Locate the cell with the specified text and output its (x, y) center coordinate. 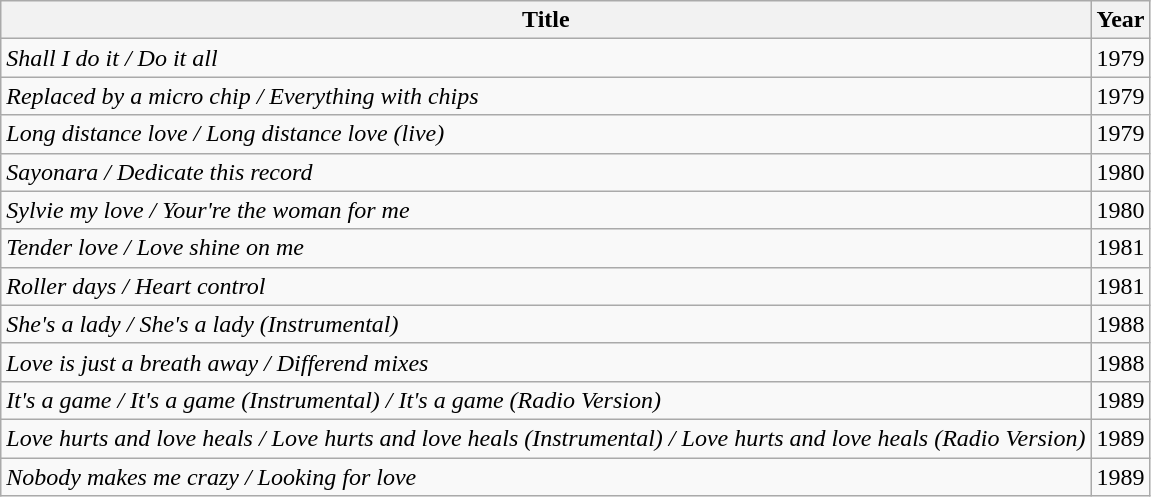
Long distance love / Long distance love (live) (546, 134)
She's a lady / She's a lady (Instrumental) (546, 324)
Title (546, 20)
Replaced by a micro chip / Everything with chips (546, 96)
Sayonara / Dedicate this record (546, 172)
Roller days / Heart control (546, 286)
Love is just a breath away / Differend mixes (546, 362)
Sylvie my love / Your're the woman for me (546, 210)
Year (1120, 20)
It's a game / It's a game (Instrumental) / It's a game (Radio Version) (546, 400)
Love hurts and love heals / Love hurts and love heals (Instrumental) / Love hurts and love heals (Radio Version) (546, 438)
Tender love / Love shine on me (546, 248)
Shall I do it / Do it all (546, 58)
Nobody makes me crazy / Looking for love (546, 477)
